Find where the given text appears and provide that cell's center as [x, y] coordinate. 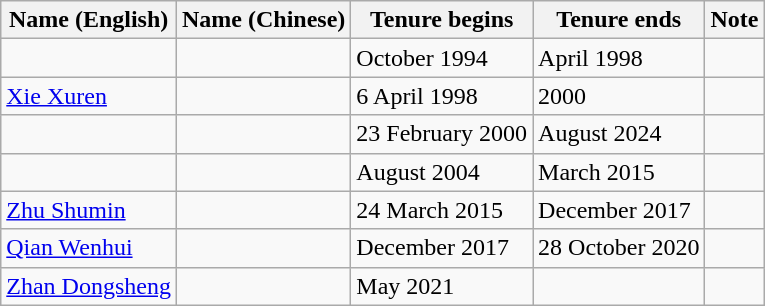
Xie Xuren [89, 96]
August 2004 [442, 172]
October 1994 [442, 58]
23 February 2000 [442, 134]
28 October 2020 [619, 248]
May 2021 [442, 286]
Qian Wenhui [89, 248]
2000 [619, 96]
April 1998 [619, 58]
March 2015 [619, 172]
Note [734, 20]
Tenure begins [442, 20]
Tenure ends [619, 20]
6 April 1998 [442, 96]
Name (Chinese) [263, 20]
Zhu Shumin [89, 210]
24 March 2015 [442, 210]
Zhan Dongsheng [89, 286]
August 2024 [619, 134]
Name (English) [89, 20]
